Capture the cell that displays the provided text and extract its [X, Y] central coordinate. 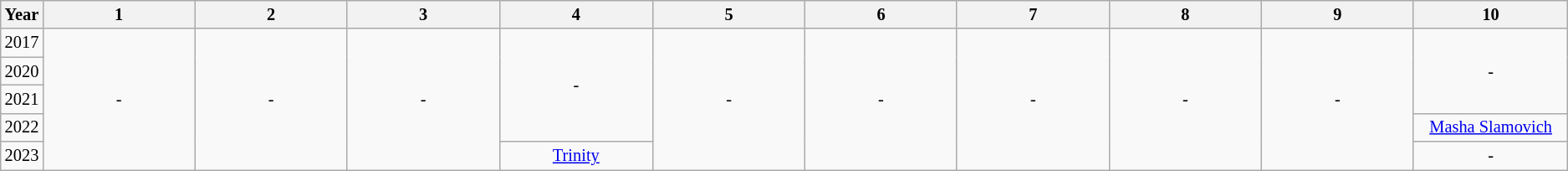
9 [1337, 14]
2023 [22, 156]
4 [575, 14]
8 [1185, 14]
5 [729, 14]
2021 [22, 99]
Trinity [575, 156]
2022 [22, 127]
7 [1033, 14]
Year [22, 14]
6 [881, 14]
Masha Slamovich [1490, 127]
2 [271, 14]
10 [1490, 14]
3 [423, 14]
2020 [22, 71]
1 [119, 14]
2017 [22, 43]
